Output the (X, Y) coordinate of the center of the cell containing the given text.  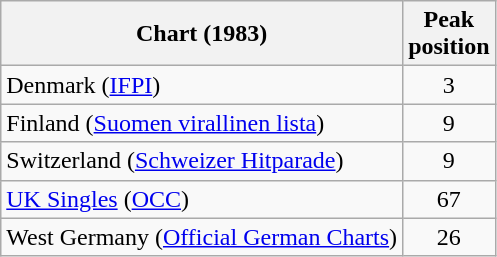
Switzerland (Schweizer Hitparade) (202, 161)
Denmark (IFPI) (202, 85)
26 (449, 237)
Chart (1983) (202, 34)
West Germany (Official German Charts) (202, 237)
Finland (Suomen virallinen lista) (202, 123)
UK Singles (OCC) (202, 199)
3 (449, 85)
67 (449, 199)
Peakposition (449, 34)
